Capture the cell that displays the provided text and extract its [X, Y] central coordinate. 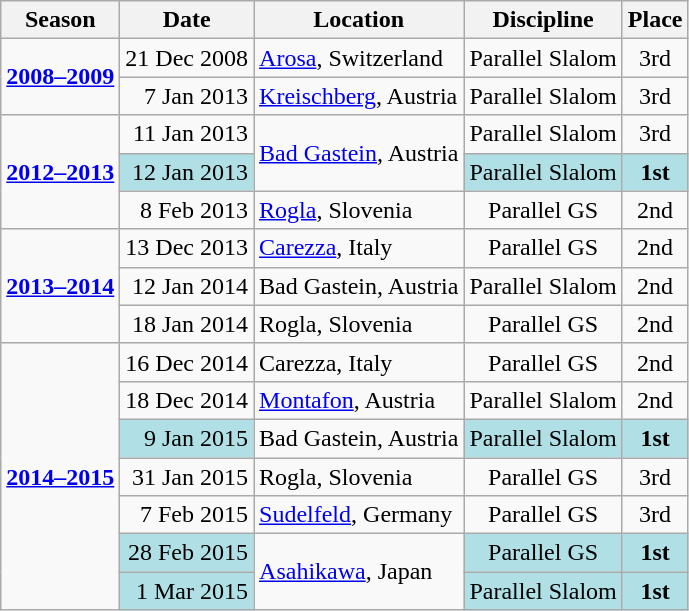
Season [60, 20]
12 Jan 2013 [187, 172]
Asahikawa, Japan [359, 572]
21 Dec 2008 [187, 58]
7 Feb 2015 [187, 515]
2008–2009 [60, 77]
31 Jan 2015 [187, 477]
28 Feb 2015 [187, 553]
Kreischberg, Austria [359, 96]
2012–2013 [60, 172]
2013–2014 [60, 286]
1 Mar 2015 [187, 591]
18 Dec 2014 [187, 400]
Place [655, 20]
8 Feb 2013 [187, 210]
Montafon, Austria [359, 400]
11 Jan 2013 [187, 134]
7 Jan 2013 [187, 96]
12 Jan 2014 [187, 286]
Arosa, Switzerland [359, 58]
Discipline [543, 20]
Sudelfeld, Germany [359, 515]
16 Dec 2014 [187, 362]
Date [187, 20]
2014–2015 [60, 476]
9 Jan 2015 [187, 438]
13 Dec 2013 [187, 248]
Location [359, 20]
18 Jan 2014 [187, 324]
